Output the (X, Y) coordinate of the center of the cell containing the given text.  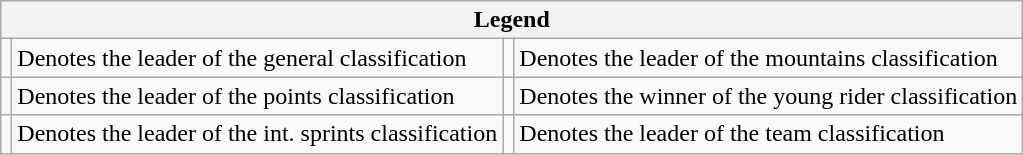
Denotes the leader of the general classification (258, 58)
Denotes the leader of the points classification (258, 96)
Denotes the leader of the int. sprints classification (258, 134)
Legend (512, 20)
Denotes the winner of the young rider classification (768, 96)
Denotes the leader of the team classification (768, 134)
Denotes the leader of the mountains classification (768, 58)
